Find where the given text appears and provide that cell's center as (x, y) coordinate. 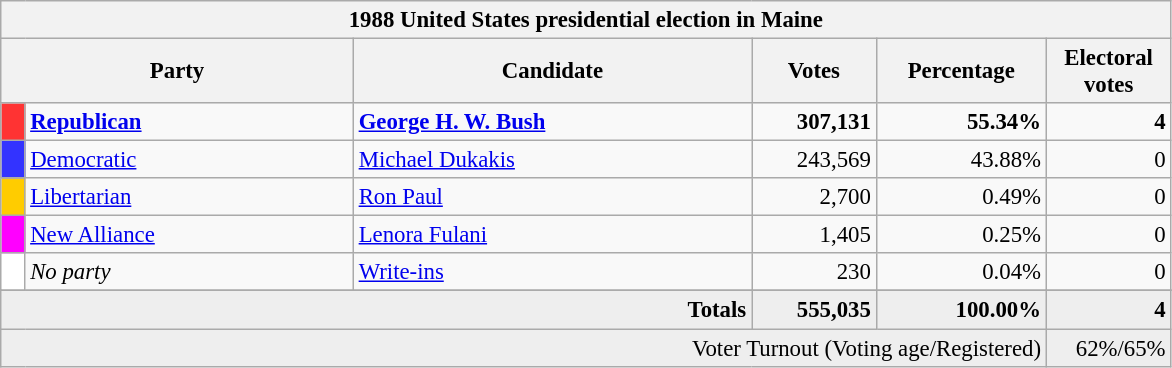
2,700 (814, 197)
55.34% (961, 122)
0.49% (961, 197)
New Alliance (189, 235)
243,569 (814, 160)
62%/65% (1108, 348)
0.25% (961, 235)
230 (814, 273)
Votes (814, 72)
1,405 (814, 235)
0.04% (961, 273)
Michael Dukakis (552, 160)
Democratic (189, 160)
307,131 (814, 122)
Lenora Fulani (552, 235)
Write-ins (552, 273)
No party (189, 273)
Voter Turnout (Voting age/Registered) (524, 348)
Libertarian (189, 197)
Ron Paul (552, 197)
555,035 (814, 310)
Electoral votes (1108, 72)
Republican (189, 122)
Totals (376, 310)
43.88% (961, 160)
George H. W. Bush (552, 122)
Candidate (552, 72)
100.00% (961, 310)
Percentage (961, 72)
Party (178, 72)
1988 United States presidential election in Maine (586, 20)
